Capture the cell that displays the provided text and extract its (X, Y) central coordinate. 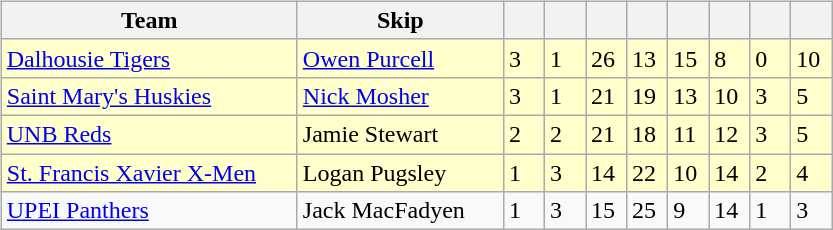
St. Francis Xavier X-Men (149, 173)
26 (606, 58)
22 (648, 173)
Skip (400, 20)
Jamie Stewart (400, 134)
UPEI Panthers (149, 211)
11 (688, 134)
12 (730, 134)
8 (730, 58)
25 (648, 211)
Dalhousie Tigers (149, 58)
Owen Purcell (400, 58)
UNB Reds (149, 134)
9 (688, 211)
Logan Pugsley (400, 173)
18 (648, 134)
0 (770, 58)
Team (149, 20)
4 (812, 173)
Nick Mosher (400, 96)
Saint Mary's Huskies (149, 96)
Jack MacFadyen (400, 211)
19 (648, 96)
